Search for the cell housing the specified text and yield its [X, Y] center coordinate. 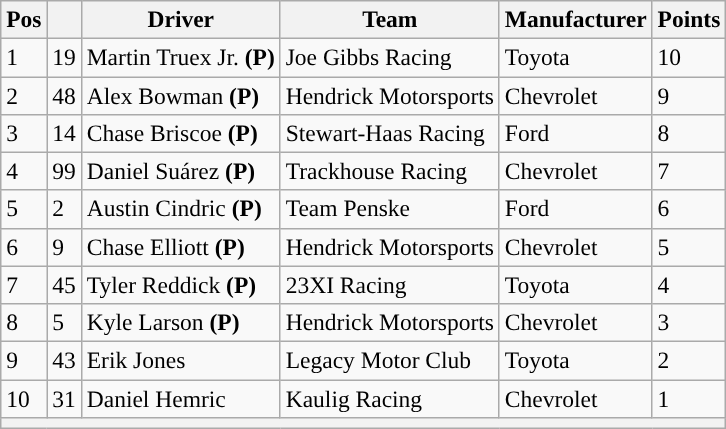
14 [64, 133]
Austin Cindric (P) [180, 209]
Trackhouse Racing [390, 171]
Erik Jones [180, 360]
Team [390, 19]
Kyle Larson (P) [180, 322]
Tyler Reddick (P) [180, 285]
43 [64, 360]
Kaulig Racing [390, 398]
Stewart-Haas Racing [390, 133]
23XI Racing [390, 285]
31 [64, 398]
Chase Briscoe (P) [180, 133]
Daniel Suárez (P) [180, 171]
Martin Truex Jr. (P) [180, 57]
45 [64, 285]
Pos [24, 19]
Chase Elliott (P) [180, 247]
Alex Bowman (P) [180, 95]
Legacy Motor Club [390, 360]
48 [64, 95]
Driver [180, 19]
Points [689, 19]
Manufacturer [576, 19]
Daniel Hemric [180, 398]
Joe Gibbs Racing [390, 57]
99 [64, 171]
Team Penske [390, 209]
19 [64, 57]
